Pinpoint the cell where the given text exists, returning its [X, Y] midpoint coordinate. 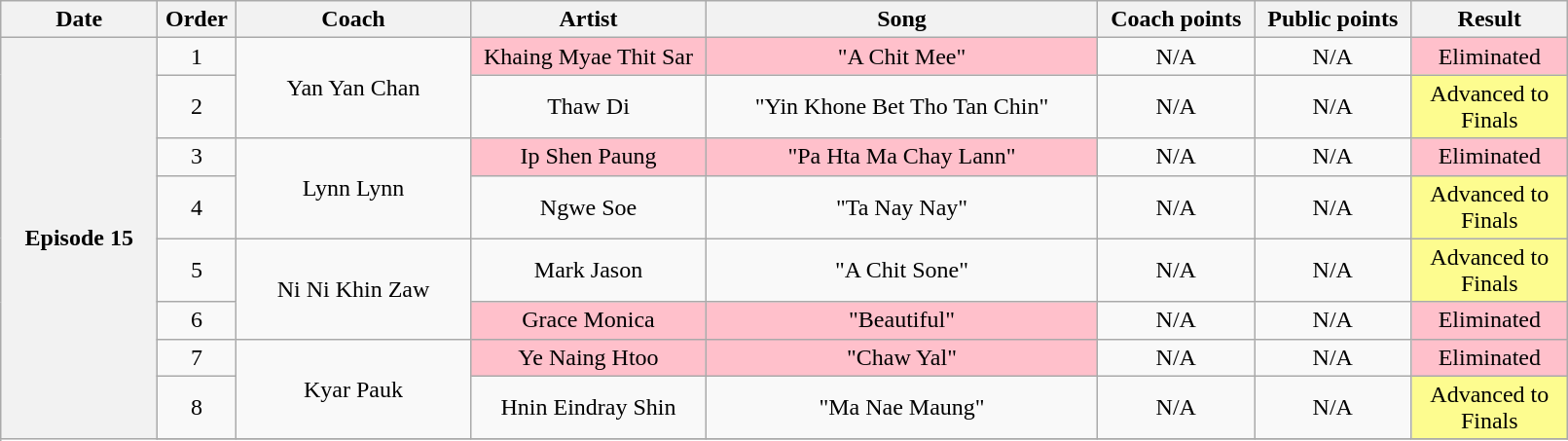
"Pa Hta Ma Chay Lann" [901, 157]
"Chaw Yal" [901, 357]
Song [901, 19]
Khaing Myae Thit Sar [589, 56]
"A Chit Sone" [901, 271]
Order [197, 19]
Yan Yan Chan [353, 88]
Coach [353, 19]
Ngwe Soe [589, 206]
Hnin Eindray Shin [589, 407]
"Beautiful" [901, 320]
6 [197, 320]
Public points [1333, 19]
Ye Naing Htoo [589, 357]
Thaw Di [589, 107]
Ip Shen Paung [589, 157]
Coach points [1176, 19]
Result [1489, 19]
5 [197, 271]
Mark Jason [589, 271]
"A Chit Mee" [901, 56]
Date [80, 19]
8 [197, 407]
"Ma Nae Maung" [901, 407]
1 [197, 56]
7 [197, 357]
Artist [589, 19]
Kyar Pauk [353, 389]
2 [197, 107]
4 [197, 206]
3 [197, 157]
"Yin Khone Bet Tho Tan Chin" [901, 107]
"Ta Nay Nay" [901, 206]
Lynn Lynn [353, 189]
Episode 15 [80, 239]
Ni Ni Khin Zaw [353, 288]
Grace Monica [589, 320]
